Scan for the cell matching the given text and deliver its [x, y] coordinate at center. 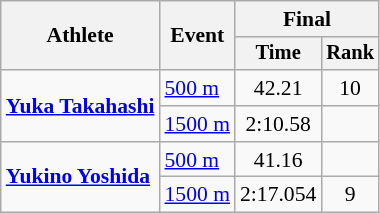
Final [307, 19]
10 [350, 88]
9 [350, 195]
Rank [350, 54]
2:17.054 [278, 195]
41.16 [278, 160]
2:10.58 [278, 124]
Athlete [80, 36]
Yuka Takahashi [80, 106]
Time [278, 54]
Event [198, 36]
42.21 [278, 88]
Yukino Yoshida [80, 178]
